Extract the [X, Y] coordinate from the center of the cell holding the provided text.  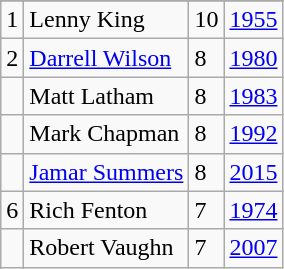
1974 [254, 210]
Rich Fenton [106, 210]
2015 [254, 172]
2007 [254, 248]
2 [12, 58]
Robert Vaughn [106, 248]
1983 [254, 96]
Jamar Summers [106, 172]
6 [12, 210]
1980 [254, 58]
Mark Chapman [106, 134]
10 [206, 20]
Lenny King [106, 20]
1 [12, 20]
Darrell Wilson [106, 58]
1955 [254, 20]
Matt Latham [106, 96]
1992 [254, 134]
